For the text-containing cell, return its midpoint in (x, y) coordinate format. 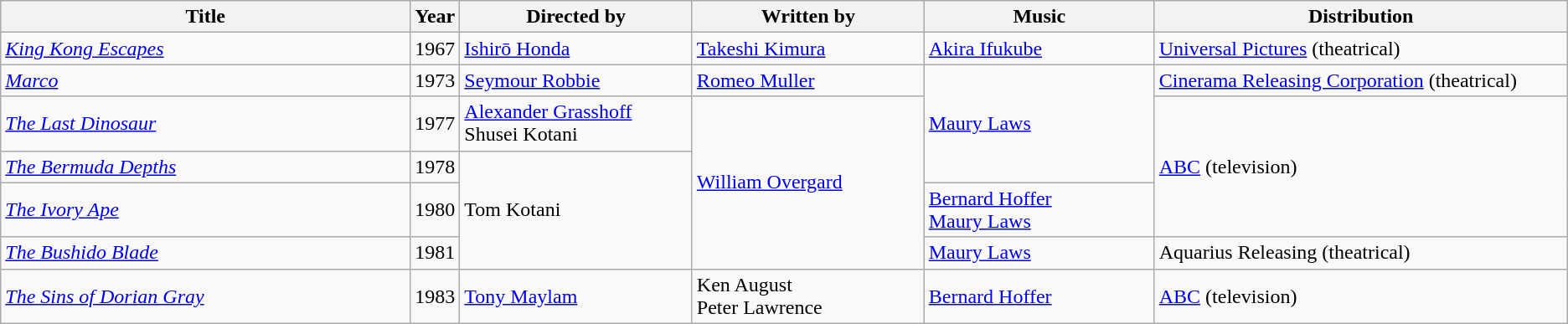
Romeo Muller (807, 80)
Bernard HofferMaury Laws (1039, 209)
Tony Maylam (576, 296)
Written by (807, 17)
Alexander GrasshoffShusei Kotani (576, 124)
Aquarius Releasing (theatrical) (1360, 253)
Takeshi Kimura (807, 49)
The Ivory Ape (206, 209)
The Last Dinosaur (206, 124)
Seymour Robbie (576, 80)
Cinerama Releasing Corporation (theatrical) (1360, 80)
Music (1039, 17)
Marco (206, 80)
Ken AugustPeter Lawrence (807, 296)
Title (206, 17)
Distribution (1360, 17)
1967 (436, 49)
William Overgard (807, 183)
1981 (436, 253)
1973 (436, 80)
1983 (436, 296)
The Bushido Blade (206, 253)
Ishirō Honda (576, 49)
The Sins of Dorian Gray (206, 296)
Universal Pictures (theatrical) (1360, 49)
1977 (436, 124)
Year (436, 17)
The Bermuda Depths (206, 167)
King Kong Escapes (206, 49)
1980 (436, 209)
Directed by (576, 17)
Tom Kotani (576, 209)
1978 (436, 167)
Bernard Hoffer (1039, 296)
Akira Ifukube (1039, 49)
